For the text-containing cell, return its midpoint in (x, y) coordinate format. 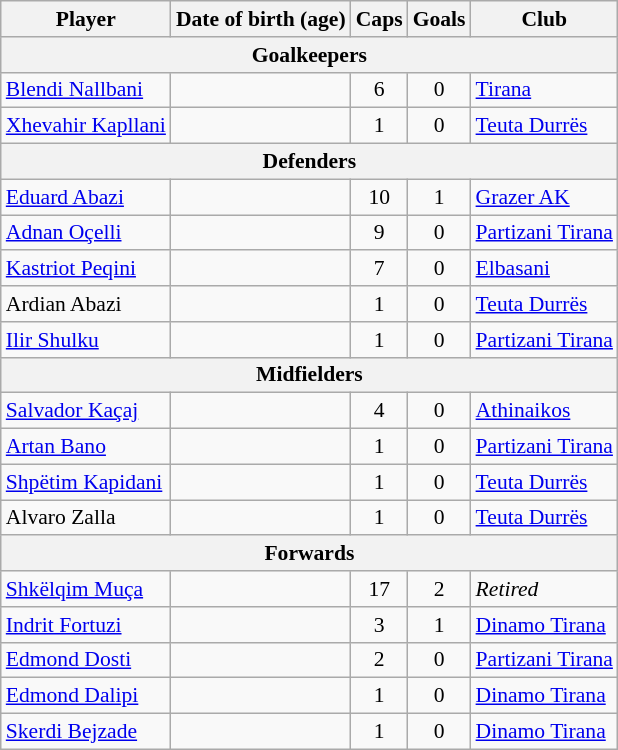
Ilir Shulku (86, 340)
Caps (380, 19)
Shkëlqim Muça (86, 589)
Shpëtim Kapidani (86, 482)
9 (380, 233)
Adnan Oçelli (86, 233)
Salvador Kaçaj (86, 411)
Retired (544, 589)
Skerdi Bejzade (86, 732)
Indrit Fortuzi (86, 625)
Elbasani (544, 269)
Defenders (310, 162)
10 (380, 197)
Xhevahir Kapllani (86, 126)
Blendi Nallbani (86, 90)
Date of birth (age) (261, 19)
Edmond Dalipi (86, 696)
Midfielders (310, 375)
3 (380, 625)
Club (544, 19)
6 (380, 90)
17 (380, 589)
Edmond Dosti (86, 660)
Player (86, 19)
Athinaikos (544, 411)
Goalkeepers (310, 55)
Tirana (544, 90)
Kastriot Peqini (86, 269)
7 (380, 269)
Goals (440, 19)
Alvaro Zalla (86, 518)
Artan Bano (86, 447)
Eduard Abazi (86, 197)
Ardian Abazi (86, 304)
4 (380, 411)
Grazer AK (544, 197)
Forwards (310, 554)
